Output the (X, Y) coordinate of the center of the cell containing the given text.  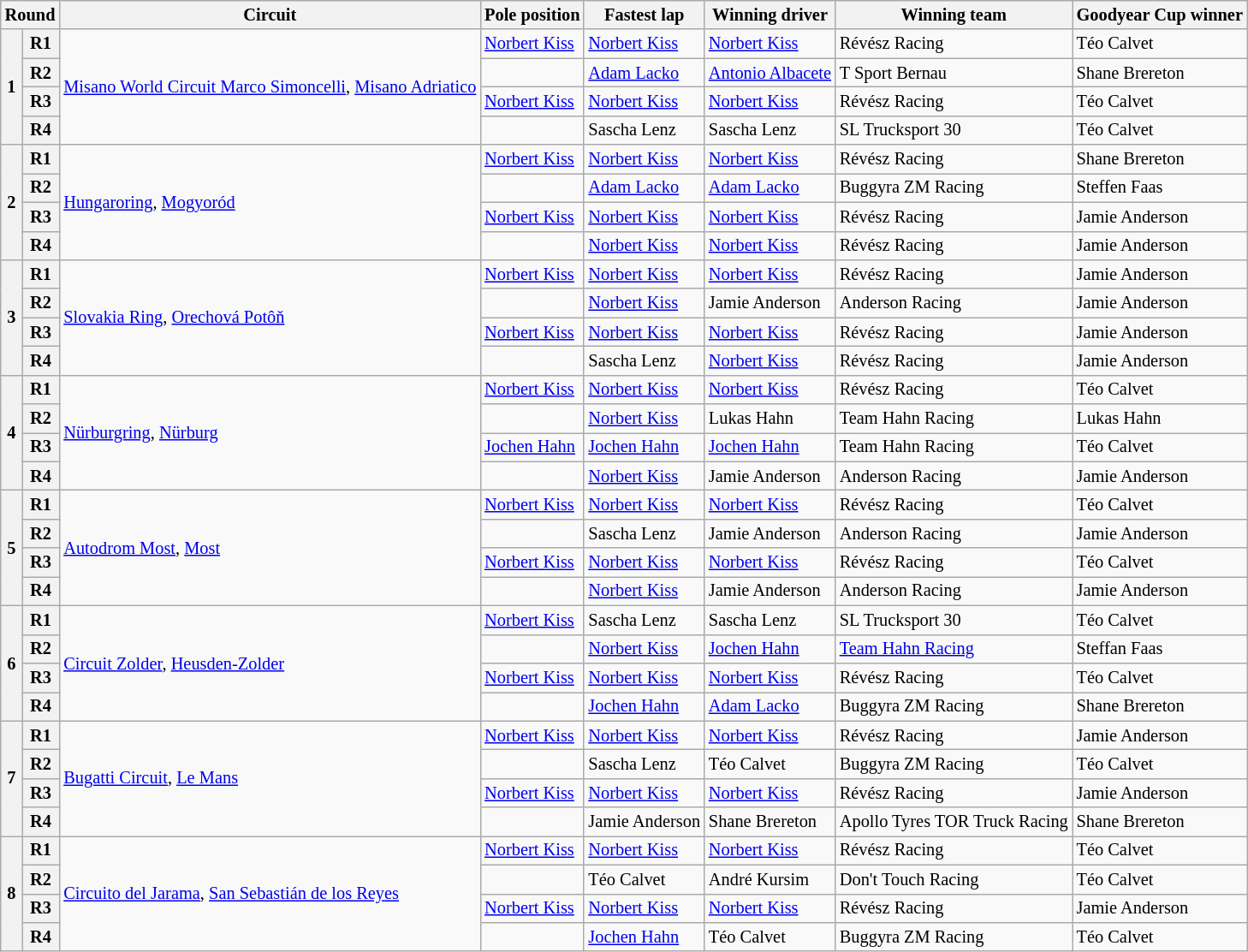
Autodrom Most, Most (270, 548)
Don't Touch Racing (954, 879)
Steffen Faas (1160, 187)
T Sport Bernau (954, 73)
Pole position (532, 15)
5 (12, 548)
Circuit Zolder, Heusden-Zolder (270, 663)
4 (12, 433)
Apollo Tyres TOR Truck Racing (954, 822)
Steffan Faas (1160, 649)
8 (12, 894)
Fastest lap (644, 15)
Antonio Albacete (770, 73)
Bugatti Circuit, Le Mans (270, 779)
Winning team (954, 15)
1 (12, 87)
Goodyear Cup winner (1160, 15)
3 (12, 317)
Circuit (270, 15)
Nürburgring, Nürburg (270, 433)
7 (12, 779)
Hungaroring, Mogyoród (270, 202)
Winning driver (770, 15)
Misano World Circuit Marco Simoncelli, Misano Adriatico (270, 87)
6 (12, 663)
André Kursim (770, 879)
2 (12, 202)
Round (31, 15)
Slovakia Ring, Orechová Potôň (270, 317)
Circuito del Jarama, San Sebastián de los Reyes (270, 894)
